Provide the [x, y] coordinate of the cell's center where the given text is located.  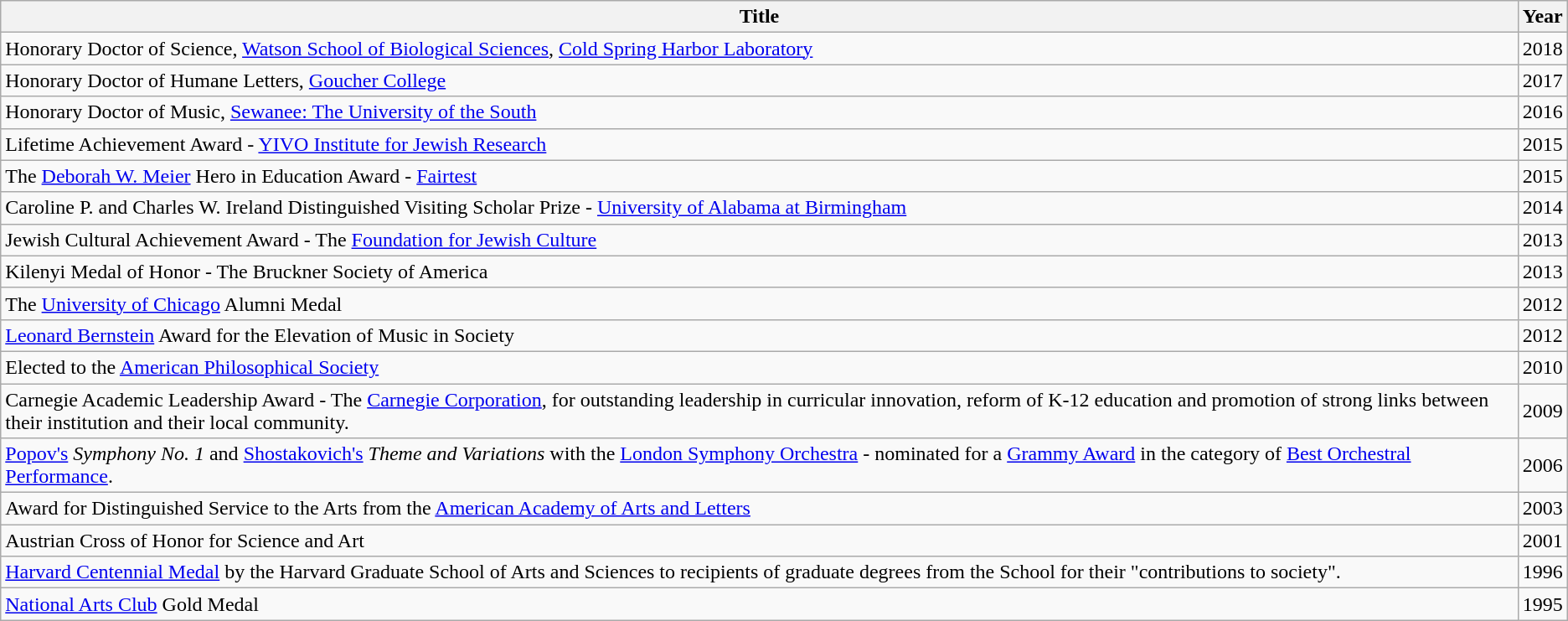
The University of Chicago Alumni Medal [759, 303]
Year [1543, 17]
2001 [1543, 541]
Title [759, 17]
2010 [1543, 367]
Award for Distinguished Service to the Arts from the American Academy of Arts and Letters [759, 509]
2016 [1543, 112]
Jewish Cultural Achievement Award - The Foundation for Jewish Culture [759, 240]
1996 [1543, 572]
Caroline P. and Charles W. Ireland Distinguished Visiting Scholar Prize - University of Alabama at Birmingham [759, 208]
2003 [1543, 509]
Kilenyi Medal of Honor - The Bruckner Society of America [759, 272]
Leonard Bernstein Award for the Elevation of Music in Society [759, 335]
Austrian Cross of Honor for Science and Art [759, 541]
Honorary Doctor of Humane Letters, Goucher College [759, 80]
2014 [1543, 208]
2006 [1543, 466]
Elected to the American Philosophical Society [759, 367]
Honorary Doctor of Science, Watson School of Biological Sciences, Cold Spring Harbor Laboratory [759, 49]
Honorary Doctor of Music, Sewanee: The University of the South [759, 112]
National Arts Club Gold Medal [759, 604]
2009 [1543, 411]
The Deborah W. Meier Hero in Education Award - Fairtest [759, 176]
2017 [1543, 80]
2018 [1543, 49]
Lifetime Achievement Award - YIVO Institute for Jewish Research [759, 144]
1995 [1543, 604]
